Return (x, y) of the center of cell containing provided text 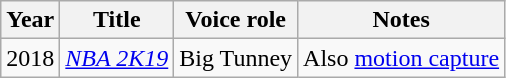
Notes (402, 20)
NBA 2K19 (117, 58)
Also motion capture (402, 58)
Voice role (236, 20)
Big Tunney (236, 58)
2018 (30, 58)
Title (117, 20)
Year (30, 20)
